Pinpoint the cell where the given text exists, returning its (X, Y) midpoint coordinate. 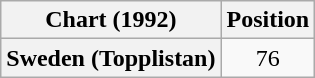
76 (268, 58)
Position (268, 20)
Chart (1992) (111, 20)
Sweden (Topplistan) (111, 58)
